Search for the cell housing the specified text and yield its [X, Y] center coordinate. 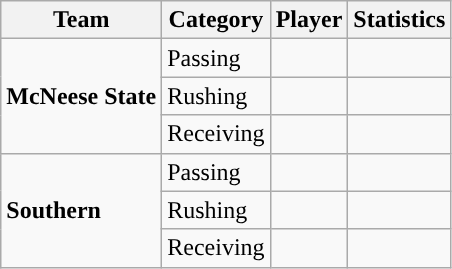
McNeese State [82, 96]
Player [309, 20]
Category [216, 20]
Team [82, 20]
Statistics [400, 20]
Southern [82, 210]
